Pinpoint the cell where the given text exists, returning its (x, y) midpoint coordinate. 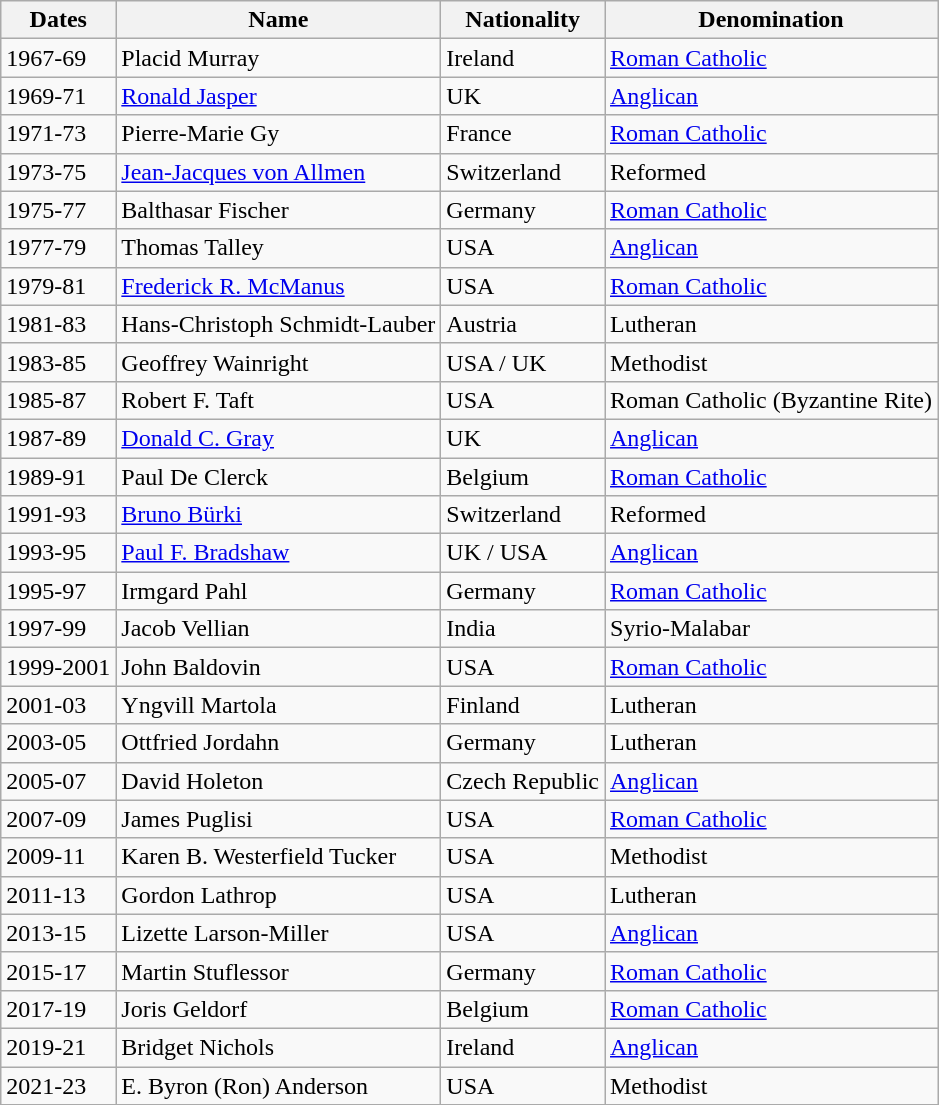
Nationality (523, 20)
1981-83 (58, 324)
Balthasar Fischer (278, 210)
2021-23 (58, 1085)
1987-89 (58, 438)
1991-93 (58, 515)
France (523, 134)
1969-71 (58, 96)
Frederick R. McManus (278, 286)
Irmgard Pahl (278, 591)
1999-2001 (58, 667)
2015-17 (58, 971)
2007-09 (58, 819)
2019-21 (58, 1047)
Ottfried Jordahn (278, 743)
USA / UK (523, 362)
1977-79 (58, 248)
India (523, 629)
Dates (58, 20)
John Baldovin (278, 667)
Jean-Jacques von Allmen (278, 172)
1975-77 (58, 210)
1979-81 (58, 286)
Denomination (770, 20)
Placid Murray (278, 58)
Gordon Lathrop (278, 895)
E. Byron (Ron) Anderson (278, 1085)
2017-19 (58, 1009)
Yngvill Martola (278, 705)
Roman Catholic (Byzantine Rite) (770, 400)
James Puglisi (278, 819)
Robert F. Taft (278, 400)
Paul F. Bradshaw (278, 553)
1967-69 (58, 58)
Pierre-Marie Gy (278, 134)
2003-05 (58, 743)
1995-97 (58, 591)
1983-85 (58, 362)
Ronald Jasper (278, 96)
Thomas Talley (278, 248)
Jacob Vellian (278, 629)
2011-13 (58, 895)
Lizette Larson-Miller (278, 933)
Joris Geldorf (278, 1009)
Bridget Nichols (278, 1047)
Hans-Christoph Schmidt-Lauber (278, 324)
Paul De Clerck (278, 477)
2013-15 (58, 933)
1997-99 (58, 629)
Donald C. Gray (278, 438)
Karen B. Westerfield Tucker (278, 857)
Syrio-Malabar (770, 629)
1973-75 (58, 172)
Finland (523, 705)
2005-07 (58, 781)
Bruno Bürki (278, 515)
1971-73 (58, 134)
UK / USA (523, 553)
1989-91 (58, 477)
David Holeton (278, 781)
1993-95 (58, 553)
2001-03 (58, 705)
2009-11 (58, 857)
Czech Republic (523, 781)
Name (278, 20)
Geoffrey Wainright (278, 362)
1985-87 (58, 400)
Martin Stuflessor (278, 971)
Austria (523, 324)
